Identify which cell holds the provided text, then report its [x, y] central coordinate. 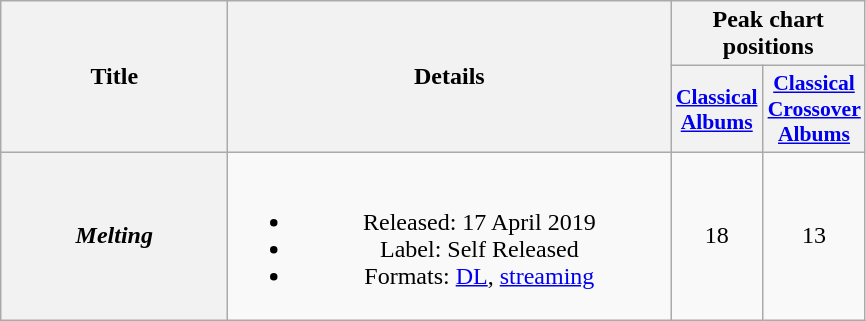
Title [114, 77]
Melting [114, 236]
Released: 17 April 2019Label: Self ReleasedFormats: DL, streaming [450, 236]
Details [450, 77]
Classical Crossover Albums [814, 110]
18 [717, 236]
Classical Albums [717, 110]
13 [814, 236]
Peak chart positions [768, 34]
